For the text-containing cell, return its midpoint in (X, Y) coordinate format. 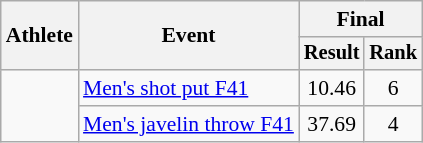
Men's shot put F41 (188, 88)
6 (393, 88)
Final (360, 19)
10.46 (332, 88)
37.69 (332, 124)
Men's javelin throw F41 (188, 124)
4 (393, 124)
Athlete (40, 36)
Event (188, 36)
Rank (393, 54)
Result (332, 54)
